Search for the cell housing the specified text and yield its [x, y] center coordinate. 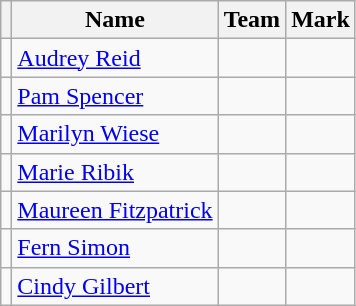
Maureen Fitzpatrick [115, 210]
Pam Spencer [115, 96]
Name [115, 20]
Cindy Gilbert [115, 286]
Marie Ribik [115, 172]
Marilyn Wiese [115, 134]
Audrey Reid [115, 58]
Fern Simon [115, 248]
Team [252, 20]
Mark [321, 20]
